Pinpoint the cell where the given text exists, returning its [X, Y] midpoint coordinate. 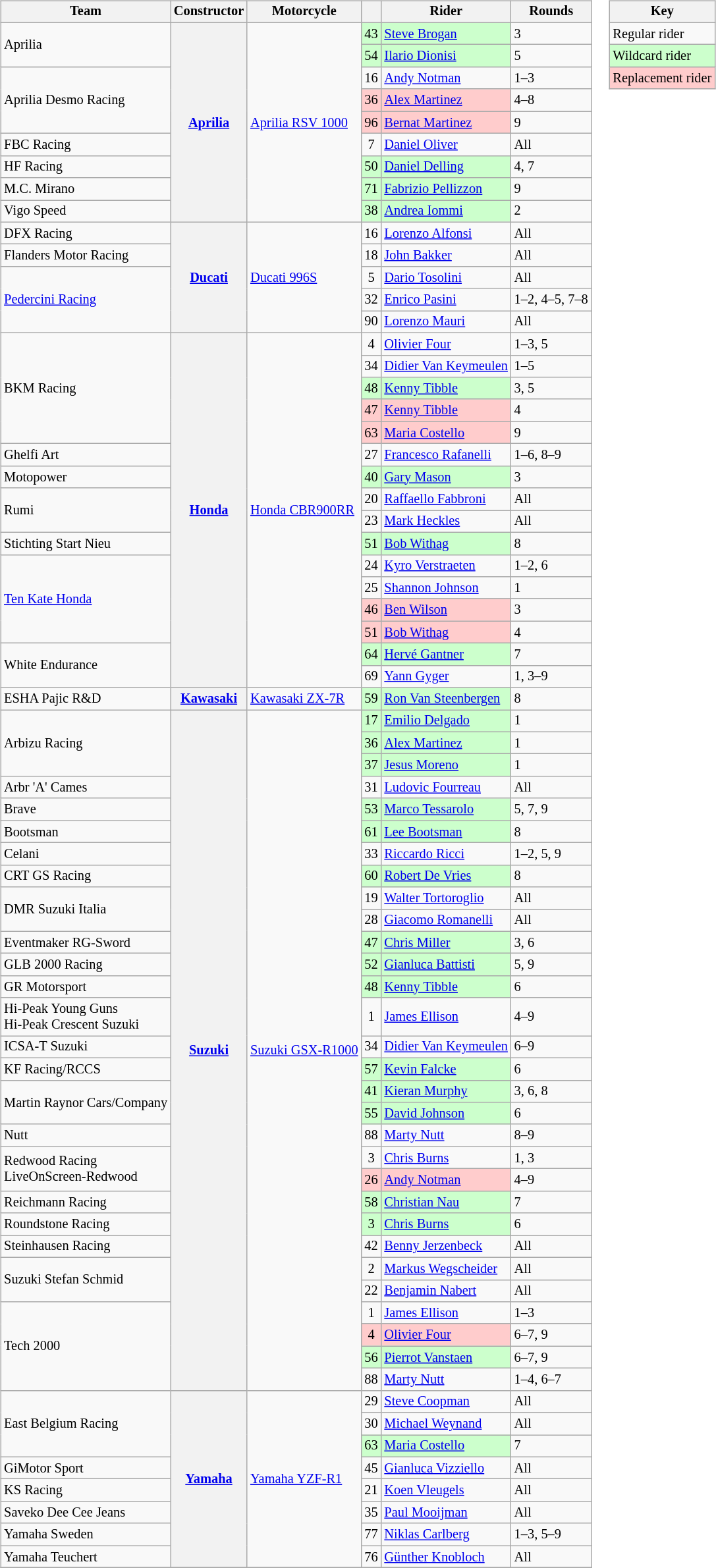
Suzuki GSX-R1000 [304, 1050]
20 [371, 499]
60 [371, 876]
Kieran Murphy [447, 1091]
Kawasaki ZX-7R [304, 699]
GiMotor Sport [86, 1468]
Christian Nau [447, 1202]
27 [371, 455]
Markus Wegscheider [447, 1268]
42 [371, 1247]
Flanders Motor Racing [86, 256]
East Belgium Racing [86, 1424]
1–3, 5–9 [551, 1534]
Daniel Delling [447, 167]
1–2, 6 [551, 566]
Ducati 996S [304, 277]
26 [371, 1180]
40 [371, 477]
David Johnson [447, 1114]
Yamaha [209, 1479]
Shannon Johnson [447, 588]
KS Racing [86, 1490]
29 [371, 1401]
71 [371, 189]
Redwood Racing LiveOnScreen-Redwood [86, 1168]
Enrico Pasini [447, 300]
6–9 [551, 1047]
Ron Van Steenbergen [447, 699]
1–2, 4–5, 7–8 [551, 300]
25 [371, 588]
ICSA-T Suzuki [86, 1047]
John Bakker [447, 256]
Hi-Peak Young Guns Hi-Peak Crescent Suzuki [86, 1017]
77 [371, 1534]
22 [371, 1291]
Yann Gyger [447, 676]
FBC Racing [86, 145]
53 [371, 809]
Regular rider [662, 34]
Constructor [209, 12]
Bootsman [86, 832]
76 [371, 1557]
30 [371, 1424]
Honda CBR900RR [304, 510]
Key [662, 12]
Hervé Gantner [447, 655]
Walter Tortoroglio [447, 898]
Suzuki [209, 1050]
46 [371, 610]
Benjamin Nabert [447, 1291]
Tech 2000 [86, 1346]
Celani [86, 854]
37 [371, 765]
21 [371, 1490]
43 [371, 34]
Mark Heckles [447, 522]
DFX Racing [86, 233]
64 [371, 655]
8–9 [551, 1135]
18 [371, 256]
Koen Vleugels [447, 1490]
Robert De Vries [447, 876]
Eventmaker RG-Sword [86, 942]
1–5 [551, 366]
Brave [86, 809]
19 [371, 898]
Rumi [86, 510]
50 [371, 167]
Ben Wilson [447, 610]
Ducati [209, 277]
Lorenzo Alfonsi [447, 233]
Gary Mason [447, 477]
Honda [209, 510]
DMR Suzuki Italia [86, 909]
Giacomo Romanelli [447, 921]
38 [371, 211]
90 [371, 322]
Stichting Start Nieu [86, 543]
Rounds [551, 12]
69 [371, 676]
1, 3–9 [551, 676]
Pierrot Vanstaen [447, 1357]
Gianluca Battisti [447, 965]
57 [371, 1069]
Suzuki Stefan Schmid [86, 1279]
Vigo Speed [86, 211]
28 [371, 921]
Saveko Dee Cee Jeans [86, 1513]
GR Motorsport [86, 987]
52 [371, 965]
ESHA Pajic R&D [86, 699]
Nutt [86, 1135]
Martin Raynor Cars/Company [86, 1102]
1–2, 5, 9 [551, 854]
Yamaha YZF-R1 [304, 1479]
GLB 2000 Racing [86, 965]
Fabrizio Pellizzon [447, 189]
3, 6 [551, 942]
35 [371, 1513]
Gianluca Vizziello [447, 1468]
3, 6, 8 [551, 1091]
3, 5 [551, 389]
4, 7 [551, 167]
54 [371, 56]
61 [371, 832]
Steinhausen Racing [86, 1247]
Wildcard rider [662, 56]
33 [371, 854]
Ilario Dionisi [447, 56]
Ten Kate Honda [86, 599]
Aprilia Desmo Racing [86, 100]
KF Racing/RCCS [86, 1069]
Riccardo Ricci [447, 854]
59 [371, 699]
Francesco Rafanelli [447, 455]
17 [371, 721]
23 [371, 522]
Yamaha Teuchert [86, 1557]
Motorcycle [304, 12]
Günther Knobloch [447, 1557]
Steve Coopman [447, 1401]
58 [371, 1202]
41 [371, 1091]
Kevin Falcke [447, 1069]
55 [371, 1114]
BKM Racing [86, 388]
1–4, 6–7 [551, 1380]
96 [371, 122]
HF Racing [86, 167]
Emilio Delgado [447, 721]
Benny Jerzenbeck [447, 1247]
Kyro Verstraeten [447, 566]
Reichmann Racing [86, 1202]
Andrea Iommi [447, 211]
Roundstone Racing [86, 1224]
4–8 [551, 100]
1, 3 [551, 1158]
56 [371, 1357]
CRT GS Racing [86, 876]
Raffaello Fabbroni [447, 499]
Marco Tessarolo [447, 809]
45 [371, 1468]
Lorenzo Mauri [447, 322]
Chris Miller [447, 942]
Michael Weynand [447, 1424]
Replacement rider [662, 78]
5, 7, 9 [551, 809]
Jesus Moreno [447, 765]
32 [371, 300]
Rider [447, 12]
Arbizu Racing [86, 743]
5, 9 [551, 965]
Pedercini Racing [86, 300]
White Endurance [86, 665]
Ludovic Fourreau [447, 788]
Yamaha Sweden [86, 1534]
1–3, 5 [551, 344]
24 [371, 566]
Steve Brogan [447, 34]
Bernat Martinez [447, 122]
Dario Tosolini [447, 278]
31 [371, 788]
Kawasaki [209, 699]
Ghelfi Art [86, 455]
Paul Mooijman [447, 1513]
1–6, 8–9 [551, 455]
Aprilia RSV 1000 [304, 122]
Team [86, 12]
M.C. Mirano [86, 189]
Motopower [86, 477]
Daniel Oliver [447, 145]
Niklas Carlberg [447, 1534]
Arbr 'A' Cames [86, 788]
Lee Bootsman [447, 832]
